Return [X, Y] of the center of cell containing provided text 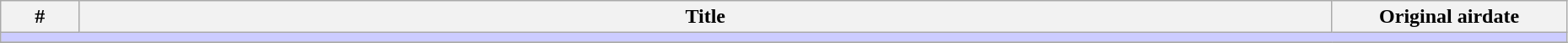
# [40, 17]
Title [705, 17]
Original airdate [1449, 17]
